Identify which cell holds the provided text, then report its [X, Y] central coordinate. 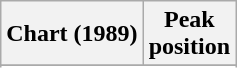
Peakposition [189, 34]
Chart (1989) [72, 34]
